From the cell containing the given text, extract its center point as [X, Y] coordinate. 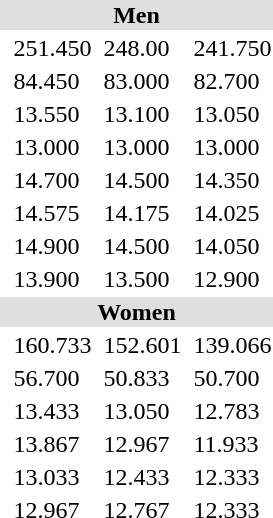
14.025 [232, 213]
248.00 [142, 48]
13.433 [52, 411]
139.066 [232, 345]
Men [136, 15]
14.350 [232, 180]
12.900 [232, 279]
14.700 [52, 180]
82.700 [232, 81]
251.450 [52, 48]
160.733 [52, 345]
14.900 [52, 246]
12.433 [142, 477]
13.550 [52, 114]
241.750 [232, 48]
14.175 [142, 213]
152.601 [142, 345]
13.900 [52, 279]
14.575 [52, 213]
12.333 [232, 477]
13.867 [52, 444]
56.700 [52, 378]
50.700 [232, 378]
11.933 [232, 444]
13.033 [52, 477]
12.783 [232, 411]
84.450 [52, 81]
13.500 [142, 279]
13.100 [142, 114]
14.050 [232, 246]
Women [136, 312]
83.000 [142, 81]
50.833 [142, 378]
12.967 [142, 444]
